From the cell containing the given text, extract its center point as [X, Y] coordinate. 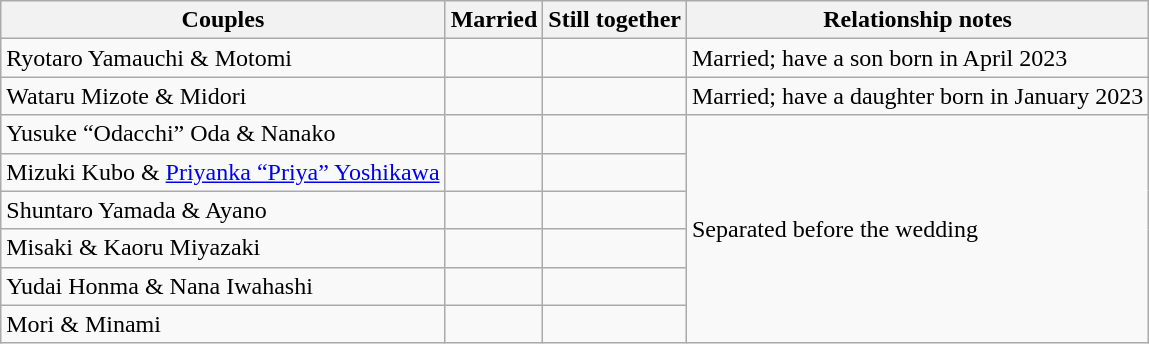
Still together [615, 20]
Yudai Honma & Nana Iwahashi [223, 286]
Ryotaro Yamauchi & Motomi [223, 58]
Married; have a daughter born in January 2023 [917, 96]
Couples [223, 20]
Mori & Minami [223, 324]
Misaki & Kaoru Miyazaki [223, 248]
Relationship notes [917, 20]
Married; have a son born in April 2023 [917, 58]
Married [494, 20]
Mizuki Kubo & Priyanka “Priya” Yoshikawa [223, 172]
Wataru Mizote & Midori [223, 96]
Shuntaro Yamada & Ayano [223, 210]
Separated before the wedding [917, 229]
Yusuke “Odacchi” Oda & Nanako [223, 134]
